Determine the (x, y) coordinate at the center of the cell enclosing the given text.  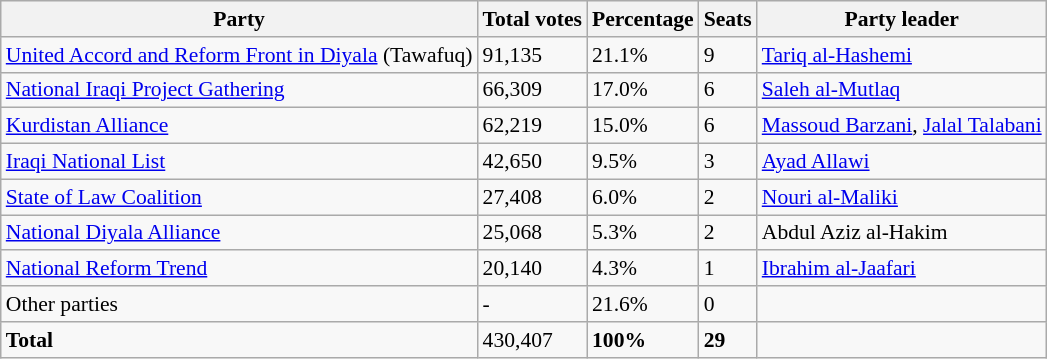
National Iraqi Project Gathering (240, 90)
National Diyala Alliance (240, 233)
25,068 (532, 233)
6.0% (643, 197)
17.0% (643, 90)
Percentage (643, 19)
5.3% (643, 233)
9.5% (643, 162)
Saleh al-Mutlaq (902, 90)
3 (728, 162)
62,219 (532, 126)
1 (728, 269)
National Reform Trend (240, 269)
27,408 (532, 197)
State of Law Coalition (240, 197)
29 (728, 340)
United Accord and Reform Front in Diyala (Tawafuq) (240, 55)
Iraqi National List (240, 162)
Ibrahim al-Jaafari (902, 269)
Total votes (532, 19)
Other parties (240, 304)
Abdul Aziz al-Hakim (902, 233)
66,309 (532, 90)
0 (728, 304)
15.0% (643, 126)
21.6% (643, 304)
Party (240, 19)
Tariq al-Hashemi (902, 55)
20,140 (532, 269)
Nouri al-Maliki (902, 197)
430,407 (532, 340)
4.3% (643, 269)
Seats (728, 19)
Total (240, 340)
9 (728, 55)
Massoud Barzani, Jalal Talabani (902, 126)
- (532, 304)
21.1% (643, 55)
100% (643, 340)
42,650 (532, 162)
Party leader (902, 19)
Kurdistan Alliance (240, 126)
Ayad Allawi (902, 162)
91,135 (532, 55)
